Return the (X, Y) coordinate for the center point of the cell that contains the specified text.  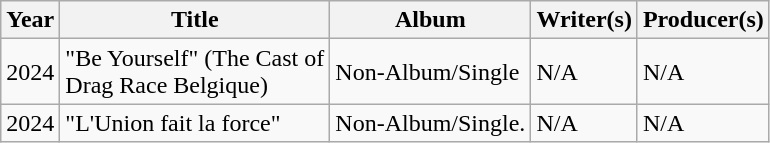
Non-Album/Single. (430, 123)
Non-Album/Single (430, 72)
Year (30, 20)
"L'Union fait la force" (195, 123)
Writer(s) (584, 20)
Album (430, 20)
Title (195, 20)
"Be Yourself" (The Cast ofDrag Race Belgique) (195, 72)
Producer(s) (703, 20)
